Find where the given text appears and provide that cell's center as [x, y] coordinate. 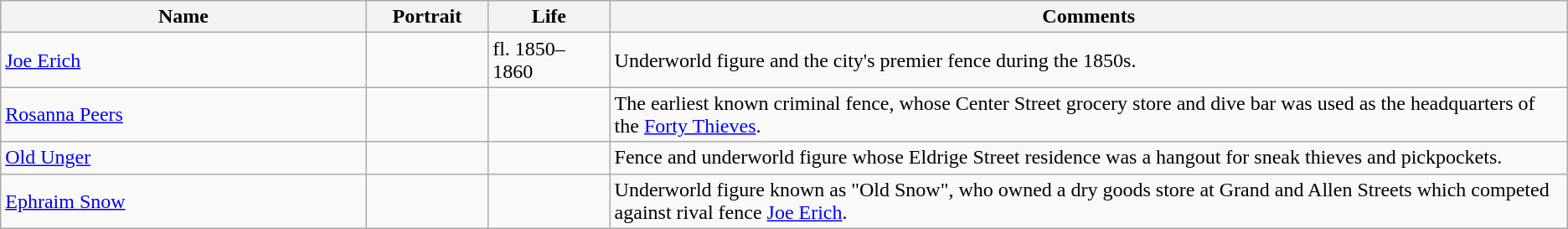
The earliest known criminal fence, whose Center Street grocery store and dive bar was used as the headquarters of the Forty Thieves. [1089, 114]
Name [183, 17]
fl. 1850–1860 [549, 60]
Life [549, 17]
Underworld figure and the city's premier fence during the 1850s. [1089, 60]
Fence and underworld figure whose Eldrige Street residence was a hangout for sneak thieves and pickpockets. [1089, 158]
Rosanna Peers [183, 114]
Joe Erich [183, 60]
Ephraim Snow [183, 201]
Portrait [427, 17]
Old Unger [183, 158]
Underworld figure known as "Old Snow", who owned a dry goods store at Grand and Allen Streets which competed against rival fence Joe Erich. [1089, 201]
Comments [1089, 17]
